Find where the given text appears and provide that cell's center as [x, y] coordinate. 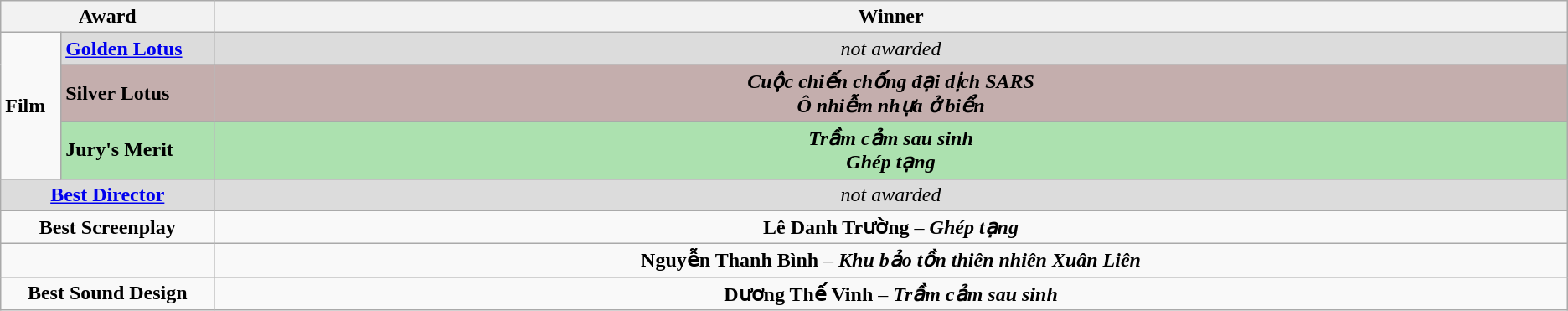
Trầm cảm sau sinhGhép tạng [891, 150]
Dương Thế Vinh – Trầm cảm sau sinh [891, 293]
Winner [891, 17]
Jury's Merit [137, 150]
Best Sound Design [107, 293]
Best Director [107, 194]
Award [107, 17]
Cuộc chiến chống đại dịch SARSÔ nhiễm nhựa ở biển [891, 93]
Silver Lotus [137, 93]
Lê Danh Trường – Ghép tạng [891, 227]
Best Screenplay [107, 227]
Nguyễn Thanh Bình – Khu bảo tồn thiên nhiên Xuân Liên [891, 261]
Golden Lotus [137, 49]
Film [31, 106]
